Find where the given text appears and provide that cell's center as (X, Y) coordinate. 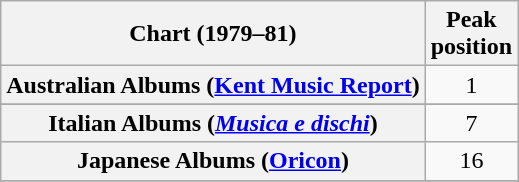
Chart (1979–81) (213, 34)
16 (471, 161)
Peakposition (471, 34)
7 (471, 123)
Japanese Albums (Oricon) (213, 161)
1 (471, 85)
Australian Albums (Kent Music Report) (213, 85)
Italian Albums (Musica e dischi) (213, 123)
